Scan for the cell matching the given text and deliver its [X, Y] coordinate at center. 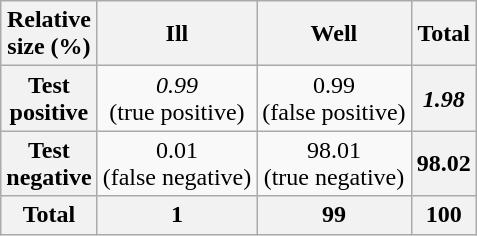
1.98 [444, 98]
Well [334, 34]
99 [334, 215]
98.01(true negative) [334, 164]
0.99(false positive) [334, 98]
Testnegative [49, 164]
1 [177, 215]
Relativesize (%) [49, 34]
Testpositive [49, 98]
100 [444, 215]
98.02 [444, 164]
0.01(false negative) [177, 164]
Ill [177, 34]
0.99(true positive) [177, 98]
